Provide the (x, y) coordinate of the cell's center where the given text is located.  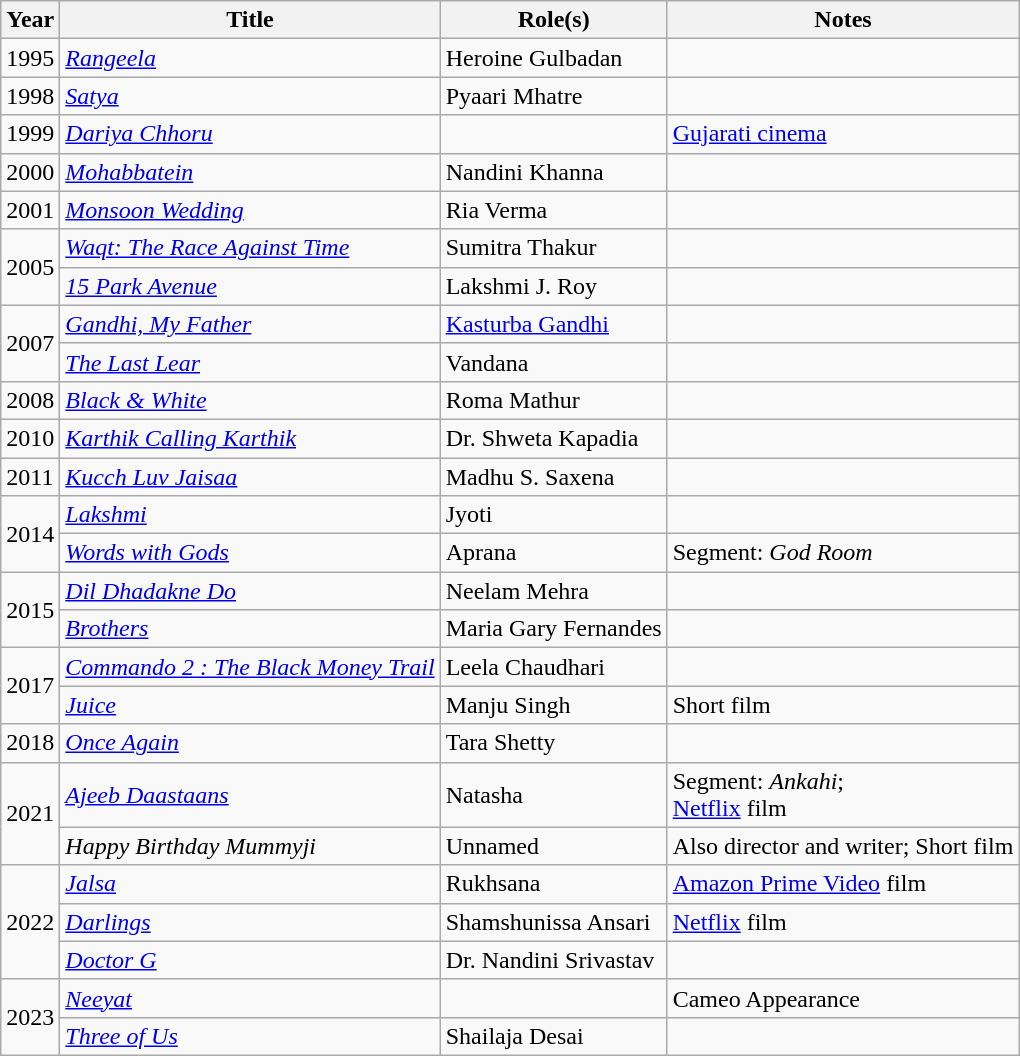
Dr. Nandini Srivastav (554, 960)
2007 (30, 343)
Monsoon Wedding (250, 210)
Maria Gary Fernandes (554, 629)
Words with Gods (250, 553)
Segment: Ankahi; Netflix film (843, 794)
Notes (843, 20)
2010 (30, 438)
Roma Mathur (554, 400)
Dariya Chhoru (250, 134)
Natasha (554, 794)
2008 (30, 400)
Amazon Prime Video film (843, 884)
Happy Birthday Mummyji (250, 846)
Shailaja Desai (554, 1036)
Kucch Luv Jaisaa (250, 477)
Waqt: The Race Against Time (250, 248)
Pyaari Mhatre (554, 96)
Rukhsana (554, 884)
Manju Singh (554, 705)
Doctor G (250, 960)
Karthik Calling Karthik (250, 438)
Short film (843, 705)
Cameo Appearance (843, 998)
2014 (30, 534)
Jyoti (554, 515)
Segment: God Room (843, 553)
Lakshmi (250, 515)
2022 (30, 922)
2021 (30, 814)
Kasturba Gandhi (554, 324)
Sumitra Thakur (554, 248)
Ajeeb Daastaans (250, 794)
Unnamed (554, 846)
Madhu S. Saxena (554, 477)
Shamshunissa Ansari (554, 922)
1995 (30, 58)
Once Again (250, 743)
Jalsa (250, 884)
Nandini Khanna (554, 172)
The Last Lear (250, 362)
Tara Shetty (554, 743)
Black & White (250, 400)
2001 (30, 210)
Ria Verma (554, 210)
Lakshmi J. Roy (554, 286)
Vandana (554, 362)
1998 (30, 96)
Year (30, 20)
2023 (30, 1017)
Mohabbatein (250, 172)
2015 (30, 610)
1999 (30, 134)
Dil Dhadakne Do (250, 591)
Title (250, 20)
Aprana (554, 553)
2000 (30, 172)
2018 (30, 743)
Gujarati cinema (843, 134)
Brothers (250, 629)
Neelam Mehra (554, 591)
Heroine Gulbadan (554, 58)
2005 (30, 267)
Role(s) (554, 20)
Dr. Shweta Kapadia (554, 438)
Also director and writer; Short film (843, 846)
Three of Us (250, 1036)
Leela Chaudhari (554, 667)
2011 (30, 477)
Rangeela (250, 58)
Satya (250, 96)
15 Park Avenue (250, 286)
2017 (30, 686)
Neeyat (250, 998)
Darlings (250, 922)
Juice (250, 705)
Netflix film (843, 922)
Commando 2 : The Black Money Trail (250, 667)
Gandhi, My Father (250, 324)
